Extract the [x, y] coordinate from the center of the cell holding the provided text.  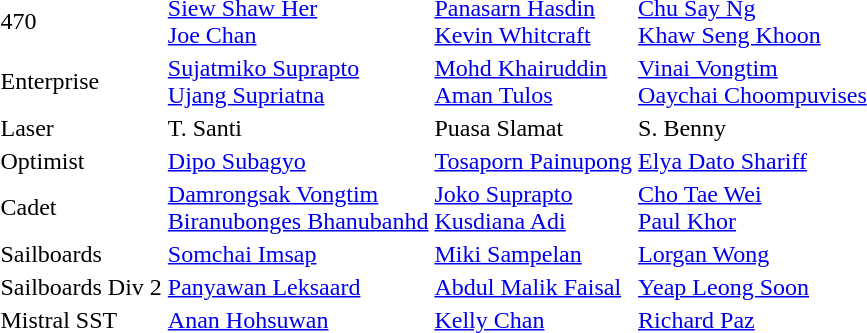
Miki Sampelan [534, 254]
Somchai Imsap [298, 254]
Panyawan Leksaard [298, 287]
Joko Suprapto Kusdiana Adi [534, 208]
Mohd Khairuddin Aman Tulos [534, 82]
Abdul Malik Faisal [534, 287]
Damrongsak Vongtim Biranubonges Bhanubanhd [298, 208]
Sujatmiko Suprapto Ujang Supriatna [298, 82]
Dipo Subagyo [298, 161]
Tosaporn Painupong [534, 161]
Puasa Slamat [534, 128]
T. Santi [298, 128]
